Find where the given text appears and provide that cell's center as (X, Y) coordinate. 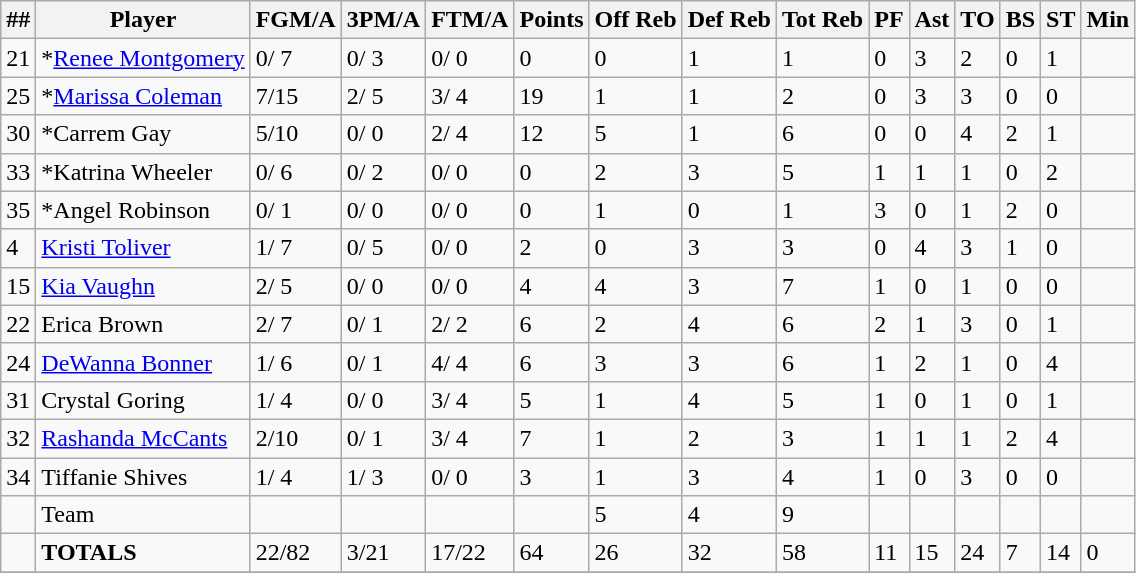
BS (1020, 20)
34 (18, 477)
2/ 4 (470, 134)
Crystal Goring (143, 400)
FGM/A (296, 20)
21 (18, 58)
*Katrina Wheeler (143, 172)
30 (18, 134)
0/ 2 (383, 172)
2/10 (296, 438)
19 (552, 96)
*Renee Montgomery (143, 58)
Tiffanie Shives (143, 477)
TOTALS (143, 553)
Min (1108, 20)
4/ 4 (470, 362)
33 (18, 172)
14 (1061, 553)
Off Reb (636, 20)
0/ 7 (296, 58)
Team (143, 515)
12 (552, 134)
1/ 6 (296, 362)
11 (889, 553)
17/22 (470, 553)
1/ 3 (383, 477)
22/82 (296, 553)
Player (143, 20)
FTM/A (470, 20)
31 (18, 400)
## (18, 20)
Def Reb (729, 20)
3PM/A (383, 20)
Tot Reb (822, 20)
25 (18, 96)
26 (636, 553)
58 (822, 553)
Rashanda McCants (143, 438)
*Marissa Coleman (143, 96)
PF (889, 20)
7/15 (296, 96)
2/ 2 (470, 324)
Points (552, 20)
Erica Brown (143, 324)
3/21 (383, 553)
64 (552, 553)
*Carrem Gay (143, 134)
22 (18, 324)
1/ 7 (296, 248)
Kristi Toliver (143, 248)
0/ 6 (296, 172)
2/ 7 (296, 324)
TO (978, 20)
0/ 5 (383, 248)
9 (822, 515)
5/10 (296, 134)
ST (1061, 20)
Kia Vaughn (143, 286)
35 (18, 210)
*Angel Robinson (143, 210)
DeWanna Bonner (143, 362)
0/ 3 (383, 58)
Ast (932, 20)
